Detect which cell encompasses the target text, then output its (X, Y) center coordinate. 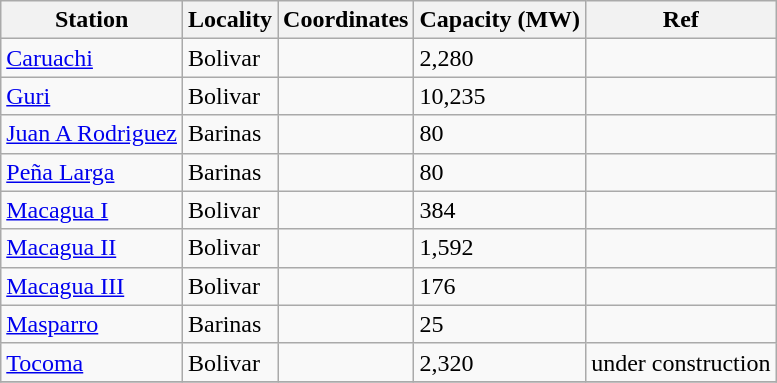
Tocoma (92, 362)
Macagua II (92, 248)
Capacity (MW) (500, 20)
Caruachi (92, 58)
Macagua I (92, 210)
176 (500, 286)
2,280 (500, 58)
1,592 (500, 248)
384 (500, 210)
2,320 (500, 362)
Macagua III (92, 286)
Peña Larga (92, 172)
Guri (92, 96)
Ref (681, 20)
25 (500, 324)
10,235 (500, 96)
Masparro (92, 324)
under construction (681, 362)
Locality (230, 20)
Coordinates (346, 20)
Juan A Rodriguez (92, 134)
Station (92, 20)
